Search for the cell housing the specified text and yield its (X, Y) center coordinate. 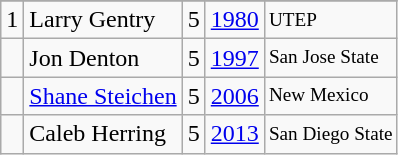
San Jose State (330, 58)
Shane Steichen (103, 96)
2006 (234, 96)
2013 (234, 134)
San Diego State (330, 134)
Jon Denton (103, 58)
1 (12, 20)
1997 (234, 58)
Caleb Herring (103, 134)
1980 (234, 20)
Larry Gentry (103, 20)
UTEP (330, 20)
New Mexico (330, 96)
